Return (X, Y) of the center of cell containing provided text 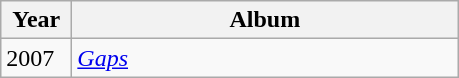
Album (265, 20)
2007 (36, 58)
Gaps (265, 58)
Year (36, 20)
